Find where the given text appears and provide that cell's center as (x, y) coordinate. 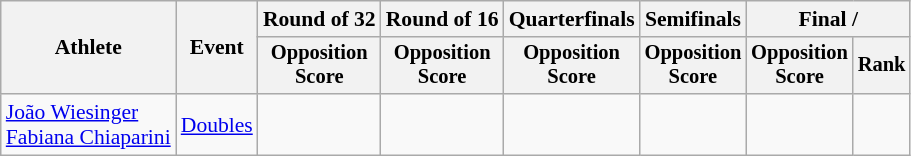
Semifinals (694, 19)
Round of 32 (320, 19)
Quarterfinals (572, 19)
Final / (828, 19)
Athlete (88, 48)
Doubles (217, 124)
Event (217, 48)
Rank (882, 66)
Round of 16 (442, 19)
João WiesingerFabiana Chiaparini (88, 124)
